Return (x, y) of the center of cell containing provided text 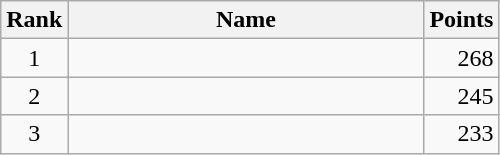
Name (246, 20)
2 (34, 96)
1 (34, 58)
3 (34, 134)
Points (462, 20)
233 (462, 134)
Rank (34, 20)
245 (462, 96)
268 (462, 58)
